For the text-containing cell, return its midpoint in [X, Y] coordinate format. 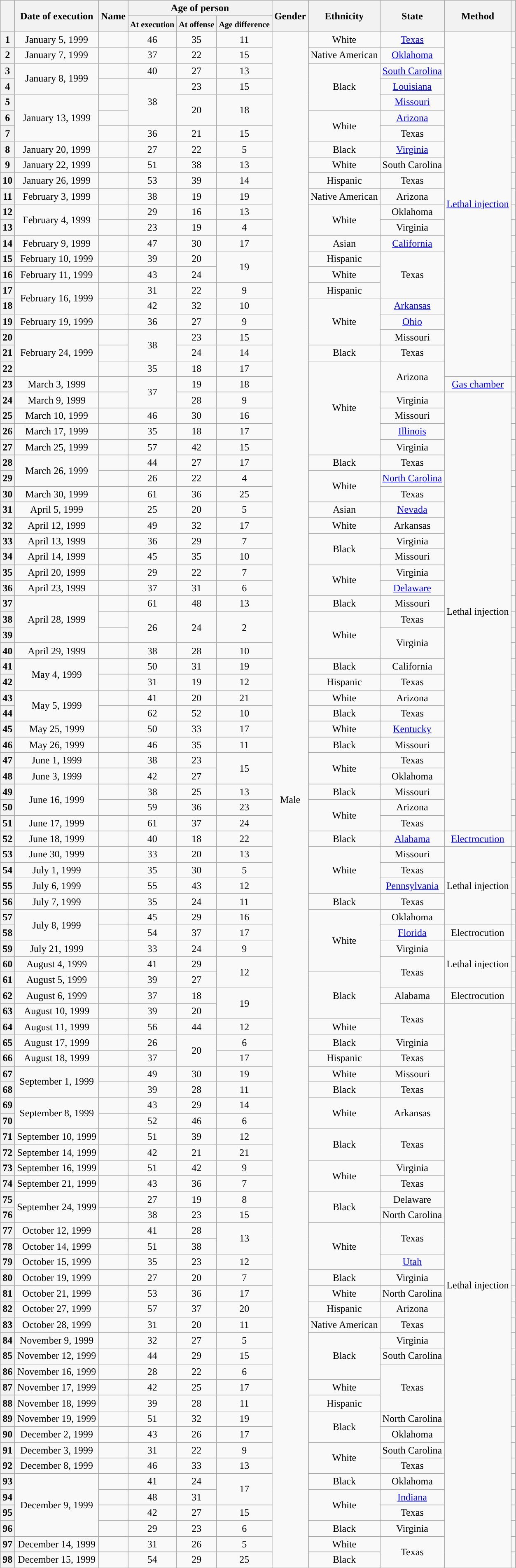
November 18, 1999 [57, 1403]
March 9, 1999 [57, 400]
77 [7, 1231]
80 [7, 1278]
May 26, 1999 [57, 745]
May 5, 1999 [57, 706]
December 2, 1999 [57, 1434]
67 [7, 1074]
August 17, 1999 [57, 1043]
Louisiana [412, 86]
January 13, 1999 [57, 118]
65 [7, 1043]
November 12, 1999 [57, 1356]
Kentucky [412, 729]
August 4, 1999 [57, 964]
November 19, 1999 [57, 1419]
Age difference [244, 24]
97 [7, 1544]
February 19, 1999 [57, 322]
Pennsylvania [412, 886]
September 21, 1999 [57, 1183]
75 [7, 1199]
92 [7, 1466]
June 17, 1999 [57, 823]
August 6, 1999 [57, 996]
78 [7, 1246]
January 26, 1999 [57, 180]
State [412, 16]
64 [7, 1027]
76 [7, 1215]
August 5, 1999 [57, 980]
August 10, 1999 [57, 1011]
September 10, 1999 [57, 1136]
70 [7, 1121]
April 29, 1999 [57, 651]
June 18, 1999 [57, 839]
Utah [412, 1262]
February 11, 1999 [57, 275]
February 10, 1999 [57, 259]
Male [290, 800]
February 16, 1999 [57, 298]
69 [7, 1105]
October 14, 1999 [57, 1246]
74 [7, 1183]
January 5, 1999 [57, 40]
Age of person [200, 8]
91 [7, 1450]
94 [7, 1497]
May 25, 1999 [57, 729]
Florida [412, 933]
October 21, 1999 [57, 1293]
Name [114, 16]
July 6, 1999 [57, 886]
July 1, 1999 [57, 870]
April 20, 1999 [57, 572]
88 [7, 1403]
March 3, 1999 [57, 384]
58 [7, 933]
Date of execution [57, 16]
January 20, 1999 [57, 149]
September 1, 1999 [57, 1082]
October 15, 1999 [57, 1262]
September 14, 1999 [57, 1152]
April 28, 1999 [57, 619]
At execution [152, 24]
July 8, 1999 [57, 925]
July 21, 1999 [57, 948]
November 17, 1999 [57, 1387]
98 [7, 1560]
February 24, 1999 [57, 353]
August 18, 1999 [57, 1058]
June 16, 1999 [57, 800]
April 23, 1999 [57, 588]
83 [7, 1325]
December 9, 1999 [57, 1505]
79 [7, 1262]
Ethnicity [344, 16]
September 8, 1999 [57, 1113]
August 11, 1999 [57, 1027]
May 4, 1999 [57, 674]
March 25, 1999 [57, 447]
January 8, 1999 [57, 79]
March 17, 1999 [57, 431]
Indiana [412, 1497]
3 [7, 71]
February 3, 1999 [57, 196]
84 [7, 1340]
June 30, 1999 [57, 854]
72 [7, 1152]
October 19, 1999 [57, 1278]
February 4, 1999 [57, 220]
82 [7, 1309]
November 16, 1999 [57, 1372]
March 10, 1999 [57, 415]
71 [7, 1136]
September 16, 1999 [57, 1168]
63 [7, 1011]
December 3, 1999 [57, 1450]
34 [7, 557]
Method [478, 16]
April 13, 1999 [57, 541]
October 27, 1999 [57, 1309]
96 [7, 1528]
Gender [290, 16]
October 12, 1999 [57, 1231]
June 3, 1999 [57, 776]
February 9, 1999 [57, 243]
86 [7, 1372]
85 [7, 1356]
December 14, 1999 [57, 1544]
81 [7, 1293]
60 [7, 964]
March 26, 1999 [57, 471]
At offense [197, 24]
April 5, 1999 [57, 510]
Illinois [412, 431]
90 [7, 1434]
Gas chamber [478, 384]
October 28, 1999 [57, 1325]
68 [7, 1090]
June 1, 1999 [57, 761]
April 14, 1999 [57, 557]
1 [7, 40]
87 [7, 1387]
66 [7, 1058]
93 [7, 1482]
Ohio [412, 322]
95 [7, 1513]
December 15, 1999 [57, 1560]
73 [7, 1168]
January 7, 1999 [57, 55]
March 30, 1999 [57, 494]
September 24, 1999 [57, 1207]
Nevada [412, 510]
July 7, 1999 [57, 901]
January 22, 1999 [57, 165]
November 9, 1999 [57, 1340]
April 12, 1999 [57, 525]
89 [7, 1419]
December 8, 1999 [57, 1466]
